Find where the given text appears and provide that cell's center as [X, Y] coordinate. 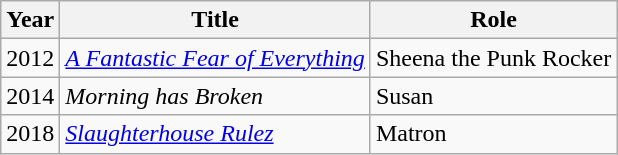
Sheena the Punk Rocker [493, 58]
Title [216, 20]
Matron [493, 134]
Role [493, 20]
Susan [493, 96]
Slaughterhouse Rulez [216, 134]
Year [30, 20]
2012 [30, 58]
2014 [30, 96]
2018 [30, 134]
Morning has Broken [216, 96]
A Fantastic Fear of Everything [216, 58]
